Detect which cell encompasses the target text, then output its (X, Y) center coordinate. 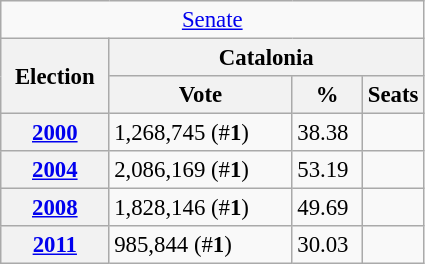
2008 (55, 208)
49.69 (328, 208)
53.19 (328, 170)
985,844 (#1) (200, 245)
2000 (55, 133)
38.38 (328, 133)
Vote (200, 95)
Election (55, 76)
Catalonia (266, 58)
2,086,169 (#1) (200, 170)
1,828,146 (#1) (200, 208)
2011 (55, 245)
1,268,745 (#1) (200, 133)
Seats (394, 95)
% (328, 95)
2004 (55, 170)
30.03 (328, 245)
Senate (212, 20)
